From the cell containing the given text, extract its center point as [X, Y] coordinate. 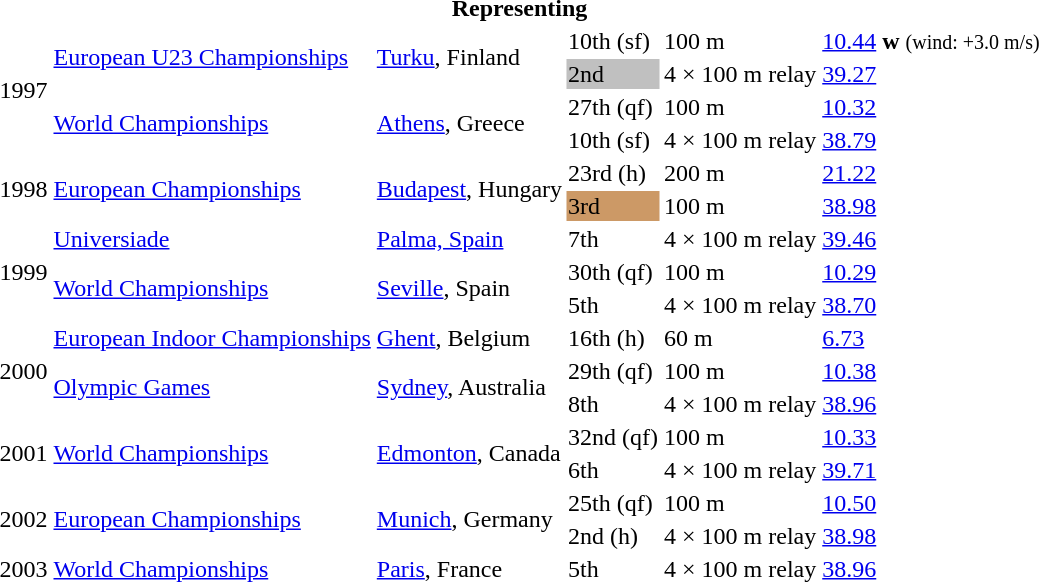
2nd [614, 74]
60 m [740, 338]
Ghent, Belgium [469, 338]
23rd (h) [614, 173]
5th [614, 305]
7th [614, 239]
29th (qf) [614, 371]
16th (h) [614, 338]
Turku, Finland [469, 58]
Olympic Games [212, 388]
Edmonton, Canada [469, 454]
25th (qf) [614, 503]
6th [614, 470]
Sydney, Australia [469, 388]
European Indoor Championships [212, 338]
8th [614, 404]
3rd [614, 206]
30th (qf) [614, 272]
2nd (h) [614, 536]
European U23 Championships [212, 58]
Budapest, Hungary [469, 190]
Munich, Germany [469, 520]
Universiade [212, 239]
27th (qf) [614, 107]
32nd (qf) [614, 437]
Seville, Spain [469, 288]
200 m [740, 173]
Athens, Greece [469, 124]
Palma, Spain [469, 239]
